Provide the [X, Y] coordinate of the cell's center where the given text is located.  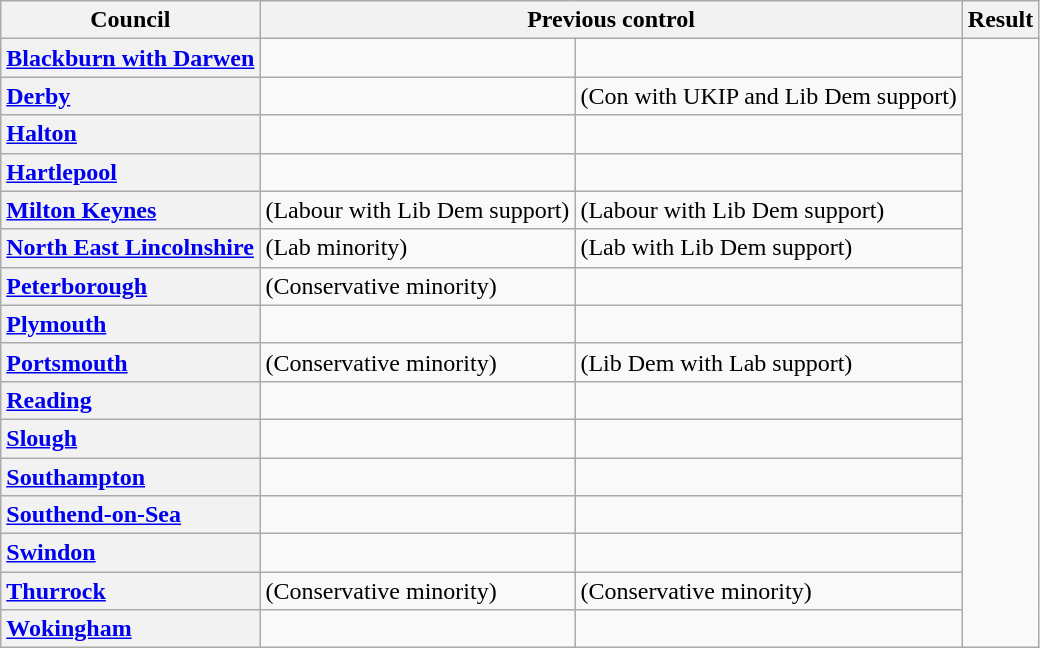
Hartlepool [130, 172]
Southampton [130, 477]
Thurrock [130, 591]
Derby [130, 96]
(Lib Dem with Lab support) [768, 362]
Plymouth [130, 324]
(Lab minority) [418, 248]
Milton Keynes [130, 210]
Slough [130, 438]
Portsmouth [130, 362]
Halton [130, 134]
Reading [130, 400]
Wokingham [130, 629]
Blackburn with Darwen [130, 58]
Peterborough [130, 286]
(Lab with Lib Dem support) [768, 248]
Swindon [130, 553]
Council [130, 20]
Southend-on-Sea [130, 515]
Previous control [611, 20]
(Con with UKIP and Lib Dem support) [768, 96]
North East Lincolnshire [130, 248]
Result [1000, 20]
